Pinpoint the cell where the given text exists, returning its [x, y] midpoint coordinate. 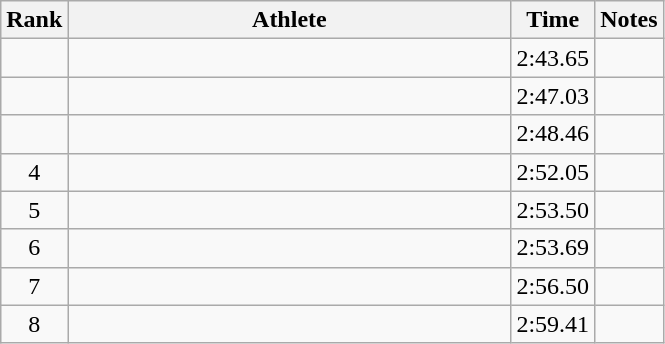
2:48.46 [553, 134]
2:53.50 [553, 210]
2:43.65 [553, 58]
4 [34, 172]
2:52.05 [553, 172]
2:47.03 [553, 96]
2:59.41 [553, 324]
Notes [629, 20]
2:53.69 [553, 248]
5 [34, 210]
Time [553, 20]
Rank [34, 20]
6 [34, 248]
7 [34, 286]
8 [34, 324]
2:56.50 [553, 286]
Athlete [290, 20]
